Determine the (X, Y) coordinate at the center of the cell enclosing the given text.  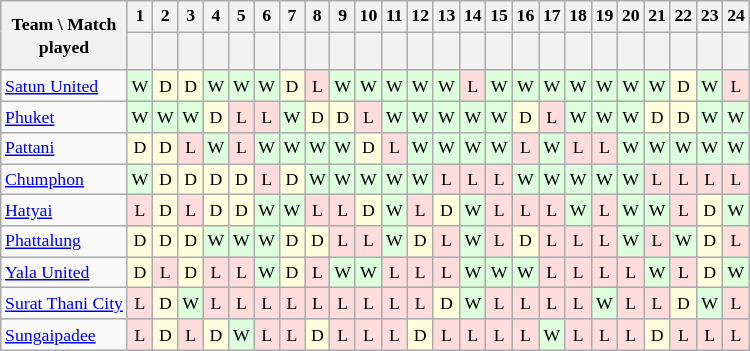
1 (140, 16)
10 (368, 16)
5 (242, 16)
21 (657, 16)
20 (631, 16)
23 (710, 16)
13 (446, 16)
Team \ Match played (64, 36)
14 (473, 16)
Pattani (64, 148)
2 (166, 16)
9 (342, 16)
Phattalung (64, 242)
11 (394, 16)
3 (190, 16)
17 (552, 16)
Hatyai (64, 210)
Satun United (64, 86)
Chumphon (64, 178)
19 (604, 16)
Sungaipadee (64, 334)
4 (216, 16)
15 (499, 16)
12 (420, 16)
7 (292, 16)
22 (683, 16)
Surat Thani City (64, 304)
Phuket (64, 116)
18 (578, 16)
8 (318, 16)
6 (266, 16)
16 (525, 16)
24 (736, 16)
Yala United (64, 272)
